Locate the cell with the specified text and output its (x, y) center coordinate. 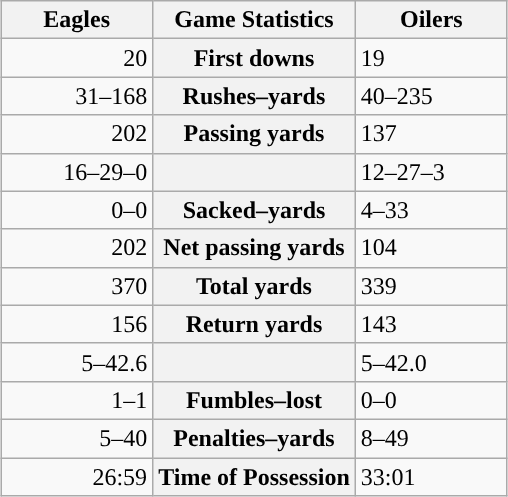
Time of Possession (254, 477)
370 (77, 286)
Net passing yards (254, 248)
20 (77, 58)
4–33 (431, 210)
16–29–0 (77, 172)
Return yards (254, 324)
First downs (254, 58)
156 (77, 324)
Oilers (431, 20)
Total yards (254, 286)
143 (431, 324)
12–27–3 (431, 172)
40–235 (431, 96)
Sacked–yards (254, 210)
19 (431, 58)
5–42.0 (431, 362)
8–49 (431, 438)
Fumbles–lost (254, 400)
Penalties–yards (254, 438)
104 (431, 248)
26:59 (77, 477)
Passing yards (254, 134)
31–168 (77, 96)
5–42.6 (77, 362)
Game Statistics (254, 20)
Rushes–yards (254, 96)
1–1 (77, 400)
339 (431, 286)
137 (431, 134)
Eagles (77, 20)
5–40 (77, 438)
33:01 (431, 477)
